Determine the [x, y] coordinate at the center of the cell enclosing the given text.  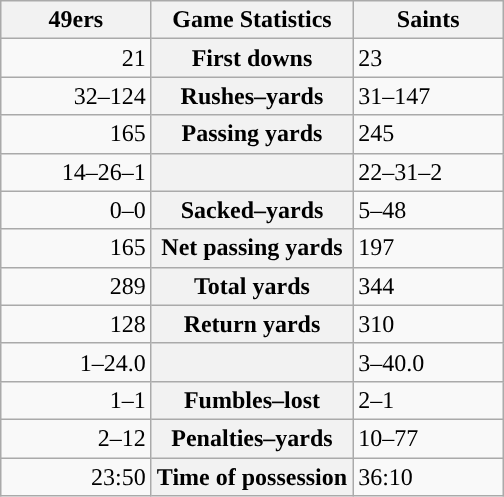
21 [76, 58]
245 [428, 134]
First downs [252, 58]
14–26–1 [76, 172]
49ers [76, 20]
Time of possession [252, 477]
Penalties–yards [252, 438]
0–0 [76, 210]
1–24.0 [76, 362]
36:10 [428, 477]
2–12 [76, 438]
Total yards [252, 286]
22–31–2 [428, 172]
23 [428, 58]
3–40.0 [428, 362]
128 [76, 324]
2–1 [428, 400]
310 [428, 324]
23:50 [76, 477]
289 [76, 286]
344 [428, 286]
Sacked–yards [252, 210]
197 [428, 248]
31–147 [428, 96]
Game Statistics [252, 20]
Rushes–yards [252, 96]
Fumbles–lost [252, 400]
5–48 [428, 210]
Saints [428, 20]
32–124 [76, 96]
Net passing yards [252, 248]
10–77 [428, 438]
Return yards [252, 324]
Passing yards [252, 134]
1–1 [76, 400]
